Provide the [X, Y] coordinate of the cell's center where the given text is located.  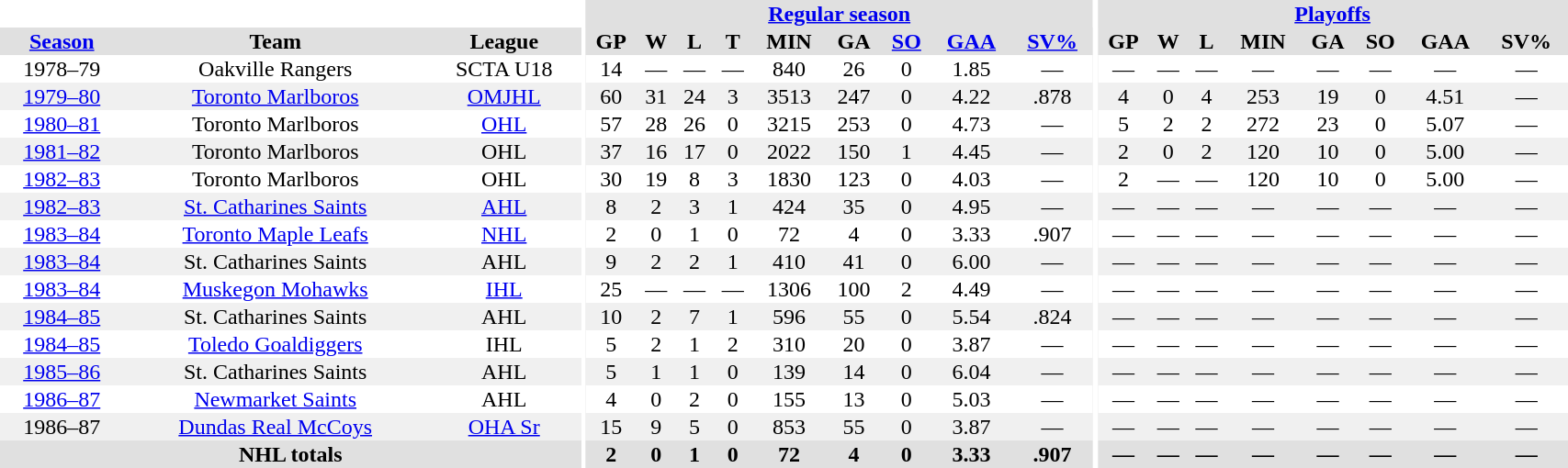
Toronto Maple Leafs [276, 234]
41 [853, 262]
Toledo Goaldiggers [276, 344]
28 [656, 124]
1980–81 [62, 124]
Playoffs [1333, 14]
100 [853, 289]
2022 [790, 151]
150 [853, 151]
13 [853, 399]
Oakville Rangers [276, 69]
35 [853, 206]
1979–80 [62, 96]
Muskegon Mohawks [276, 289]
Regular season [840, 14]
.824 [1053, 317]
30 [611, 179]
853 [790, 427]
1306 [790, 289]
15 [611, 427]
24 [694, 96]
23 [1327, 124]
310 [790, 344]
4.95 [972, 206]
1981–82 [62, 151]
16 [656, 151]
1.85 [972, 69]
17 [694, 151]
20 [853, 344]
6.00 [972, 262]
37 [611, 151]
NHL totals [290, 454]
7 [694, 317]
3215 [790, 124]
4.51 [1446, 96]
T [733, 41]
247 [853, 96]
Dundas Real McCoys [276, 427]
25 [611, 289]
410 [790, 262]
3513 [790, 96]
272 [1262, 124]
6.04 [972, 372]
Season [62, 41]
4.03 [972, 179]
1830 [790, 179]
4.45 [972, 151]
OHA Sr [504, 427]
Newmarket Saints [276, 399]
NHL [504, 234]
155 [790, 399]
OMJHL [504, 96]
SCTA U18 [504, 69]
57 [611, 124]
Team [276, 41]
139 [790, 372]
.878 [1053, 96]
5.54 [972, 317]
596 [790, 317]
1985–86 [62, 372]
4.22 [972, 96]
5.03 [972, 399]
5.07 [1446, 124]
60 [611, 96]
31 [656, 96]
123 [853, 179]
840 [790, 69]
1978–79 [62, 69]
4.73 [972, 124]
424 [790, 206]
4.49 [972, 289]
League [504, 41]
